Identify which cell holds the provided text, then report its [X, Y] central coordinate. 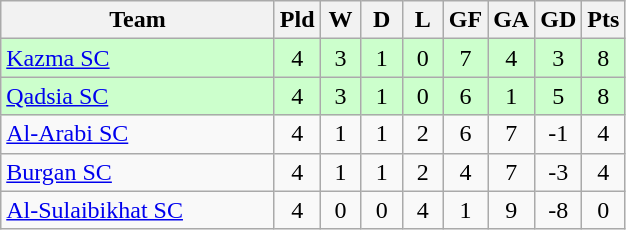
GD [558, 20]
GA [512, 20]
-3 [558, 172]
Pld [297, 20]
D [382, 20]
Al-Arabi SC [138, 134]
9 [512, 210]
W [340, 20]
Pts [604, 20]
5 [558, 96]
-1 [558, 134]
L [422, 20]
GF [465, 20]
Burgan SC [138, 172]
Qadsia SC [138, 96]
Kazma SC [138, 58]
-8 [558, 210]
Team [138, 20]
Al-Sulaibikhat SC [138, 210]
